Provide the (x, y) coordinate of the cell's center where the given text is located.  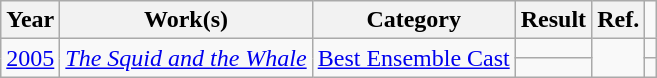
Result (553, 20)
Year (30, 20)
Ref. (618, 20)
Work(s) (186, 20)
Best Ensemble Cast (414, 58)
The Squid and the Whale (186, 58)
2005 (30, 58)
Category (414, 20)
